Pinpoint the cell where the given text exists, returning its (X, Y) midpoint coordinate. 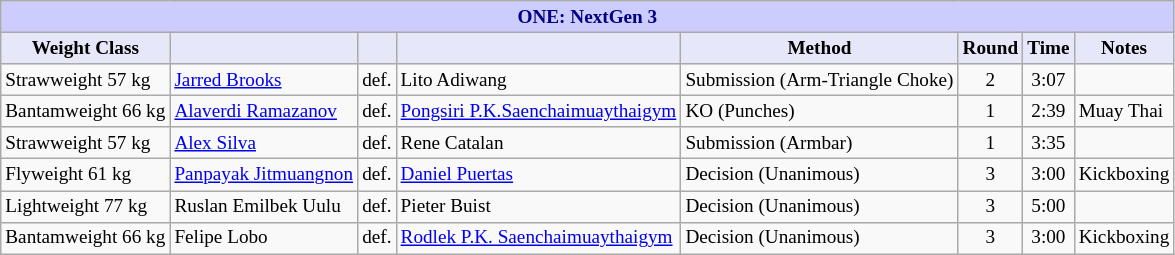
ONE: NextGen 3 (588, 17)
Submission (Armbar) (820, 143)
Round (990, 48)
Weight Class (86, 48)
Method (820, 48)
Notes (1124, 48)
Flyweight 61 kg (86, 175)
Jarred Brooks (264, 80)
5:00 (1048, 206)
3:07 (1048, 80)
Daniel Puertas (538, 175)
Muay Thai (1124, 111)
Alaverdi Ramazanov (264, 111)
3:35 (1048, 143)
2 (990, 80)
Panpayak Jitmuangnon (264, 175)
Pieter Buist (538, 206)
Submission (Arm-Triangle Choke) (820, 80)
Rene Catalan (538, 143)
Felipe Lobo (264, 238)
Ruslan Emilbek Uulu (264, 206)
Time (1048, 48)
Lito Adiwang (538, 80)
Rodlek P.K. Saenchaimuaythaigym (538, 238)
KO (Punches) (820, 111)
2:39 (1048, 111)
Alex Silva (264, 143)
Pongsiri P.K.Saenchaimuaythaigym (538, 111)
Lightweight 77 kg (86, 206)
